Provide the (X, Y) coordinate of the cell's center where the given text is located.  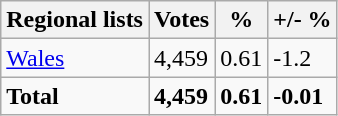
-1.2 (302, 58)
+/- % (302, 20)
Wales (75, 58)
% (242, 20)
Total (75, 96)
Regional lists (75, 20)
Votes (181, 20)
-0.01 (302, 96)
